Locate the cell with the specified text and output its [X, Y] center coordinate. 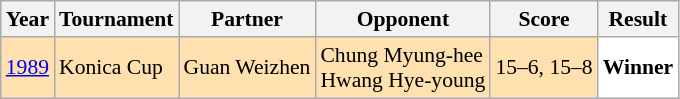
Winner [638, 68]
1989 [28, 68]
Konica Cup [116, 68]
Chung Myung-hee Hwang Hye-young [402, 68]
Partner [248, 19]
15–6, 15–8 [544, 68]
Score [544, 19]
Tournament [116, 19]
Result [638, 19]
Year [28, 19]
Guan Weizhen [248, 68]
Opponent [402, 19]
